Detect which cell encompasses the target text, then output its (X, Y) center coordinate. 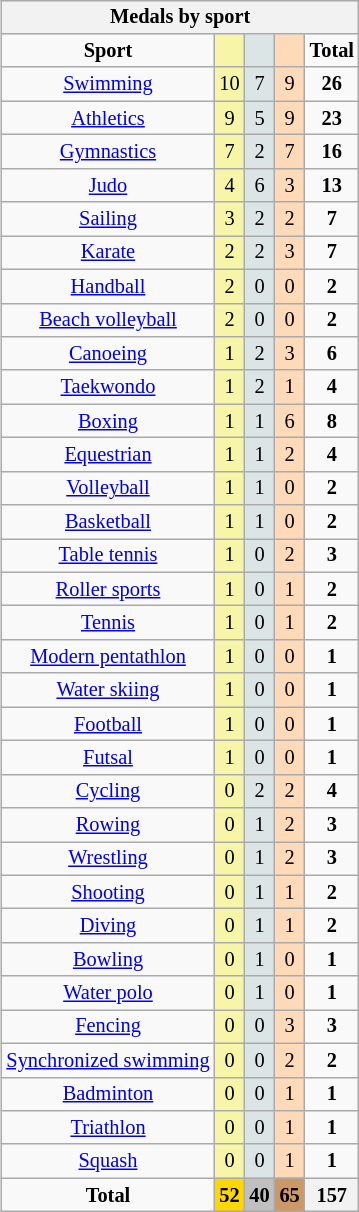
10 (229, 84)
Equestrian (108, 455)
Fencing (108, 1027)
Cycling (108, 791)
Medals by sport (180, 17)
Volleyball (108, 488)
40 (260, 1195)
Boxing (108, 421)
5 (260, 118)
52 (229, 1195)
13 (332, 185)
Basketball (108, 522)
Squash (108, 1161)
Football (108, 724)
157 (332, 1195)
Gymnastics (108, 152)
Karate (108, 253)
Judo (108, 185)
16 (332, 152)
Swimming (108, 84)
Handball (108, 286)
26 (332, 84)
Athletics (108, 118)
Synchronized swimming (108, 1060)
Futsal (108, 758)
Wrestling (108, 859)
Water polo (108, 993)
Sport (108, 51)
Beach volleyball (108, 320)
65 (290, 1195)
Bowling (108, 960)
Badminton (108, 1094)
Roller sports (108, 589)
8 (332, 421)
23 (332, 118)
Taekwondo (108, 387)
Triathlon (108, 1128)
Canoeing (108, 354)
Sailing (108, 219)
Water skiing (108, 690)
Shooting (108, 892)
Diving (108, 926)
Table tennis (108, 556)
Modern pentathlon (108, 657)
Rowing (108, 825)
Tennis (108, 623)
